Extract the (X, Y) coordinate from the center of the cell holding the provided text.  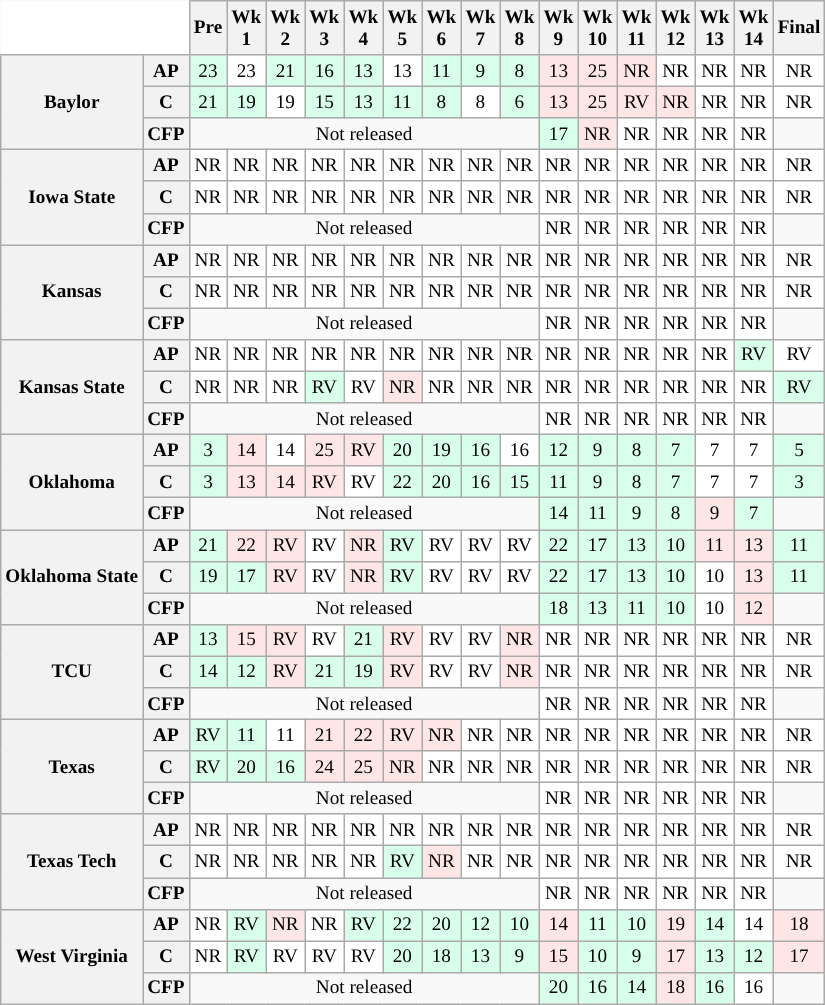
24 (324, 767)
Texas (72, 766)
Kansas State (72, 386)
Iowa State (72, 198)
Oklahoma (72, 482)
TCU (72, 672)
Texas Tech (72, 862)
Wk13 (714, 28)
Wk1 (246, 28)
Final (799, 28)
West Virginia (72, 956)
Wk8 (520, 28)
Wk7 (480, 28)
Wk6 (442, 28)
Wk9 (558, 28)
Wk14 (754, 28)
Wk11 (636, 28)
Wk10 (598, 28)
Oklahoma State (72, 576)
Wk4 (364, 28)
Wk3 (324, 28)
Kansas (72, 292)
5 (799, 450)
Wk12 (676, 28)
Pre (208, 28)
6 (520, 102)
Wk2 (286, 28)
Baylor (72, 102)
Wk5 (402, 28)
